Search for the cell housing the specified text and yield its (x, y) center coordinate. 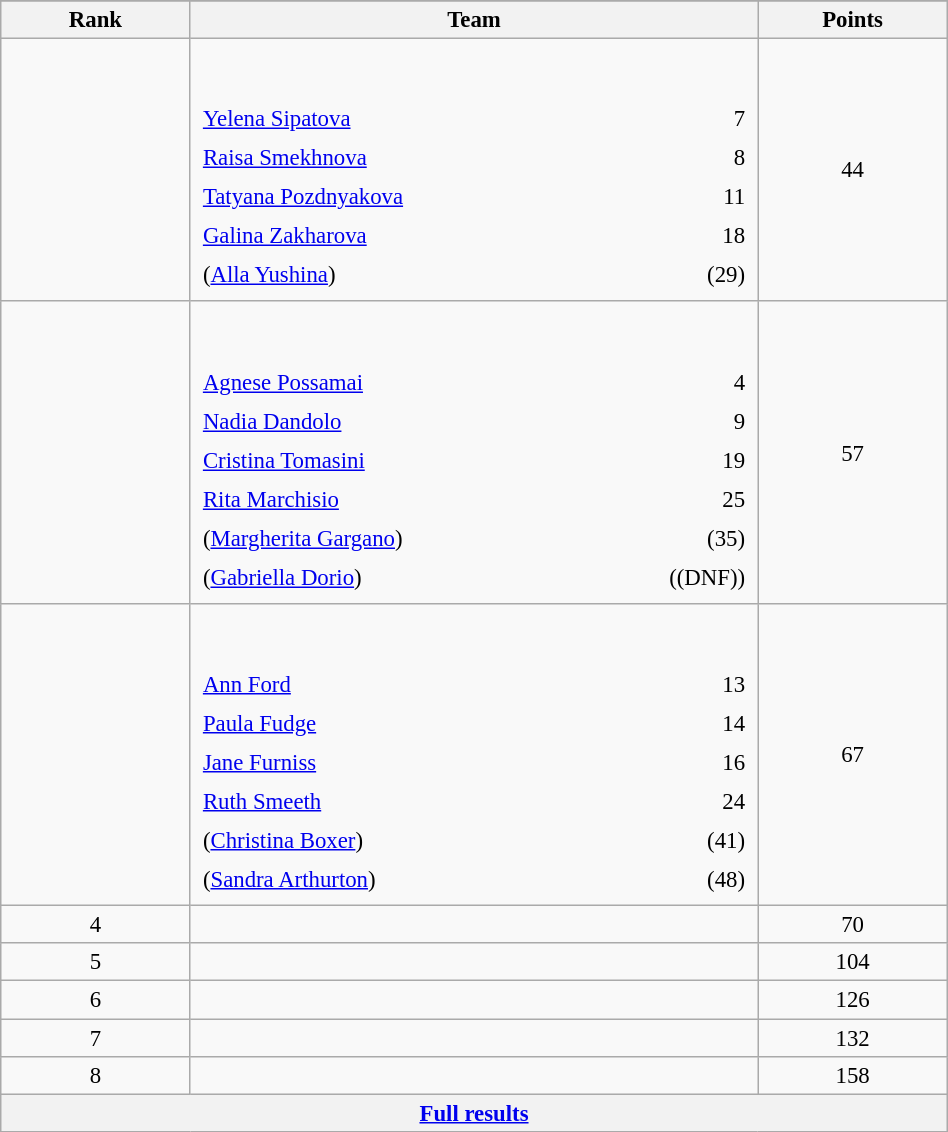
126 (852, 1000)
(35) (670, 538)
Team (474, 20)
9 (670, 421)
Ann Ford (416, 684)
6 (96, 1000)
(48) (694, 880)
5 (96, 963)
Full results (474, 1113)
Yelena Sipatova (422, 119)
Nadia Dandolo (393, 421)
Cristina Tomasini (393, 460)
158 (852, 1075)
Tatyana Pozdnyakova (422, 197)
16 (694, 762)
Raisa Smekhnova (422, 158)
(Christina Boxer) (416, 840)
57 (852, 453)
11 (700, 197)
Agnese Possamai (393, 382)
Galina Zakharova (422, 236)
(Alla Yushina) (422, 275)
Ruth Smeeth (416, 801)
104 (852, 963)
67 (852, 755)
19 (670, 460)
Points (852, 20)
(Margherita Gargano) (393, 538)
13 (694, 684)
18 (700, 236)
24 (694, 801)
Rita Marchisio (393, 499)
132 (852, 1038)
(41) (694, 840)
Jane Furniss (416, 762)
Paula Fudge (416, 723)
25 (670, 499)
44 (852, 170)
((DNF)) (670, 577)
70 (852, 925)
(Gabriella Dorio) (393, 577)
Rank (96, 20)
(Sandra Arthurton) (416, 880)
14 (694, 723)
Yelena Sipatova 7 Raisa Smekhnova 8 Tatyana Pozdnyakova 11 Galina Zakharova 18 (Alla Yushina) (29) (474, 170)
(29) (700, 275)
Ann Ford 13 Paula Fudge 14 Jane Furniss 16 Ruth Smeeth 24 (Christina Boxer) (41) (Sandra Arthurton) (48) (474, 755)
Agnese Possamai 4 Nadia Dandolo 9 Cristina Tomasini 19 Rita Marchisio 25 (Margherita Gargano) (35) (Gabriella Dorio) ((DNF)) (474, 453)
